Provide the [x, y] coordinate of the cell's center where the given text is located.  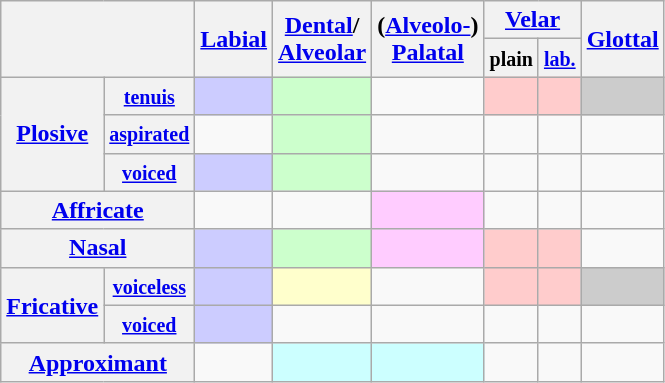
plain [511, 58]
Velar [532, 20]
lab. [560, 58]
Nasal [98, 248]
tenuis [150, 96]
voiceless [150, 286]
Glottal [622, 39]
Approximant [98, 362]
Labial [234, 39]
Dental/ Alveolar [322, 39]
Affricate [98, 210]
(Alveolo-) Palatal [428, 39]
aspirated [150, 134]
Plosive [52, 134]
Fricative [52, 305]
